Search for the cell housing the specified text and yield its (X, Y) center coordinate. 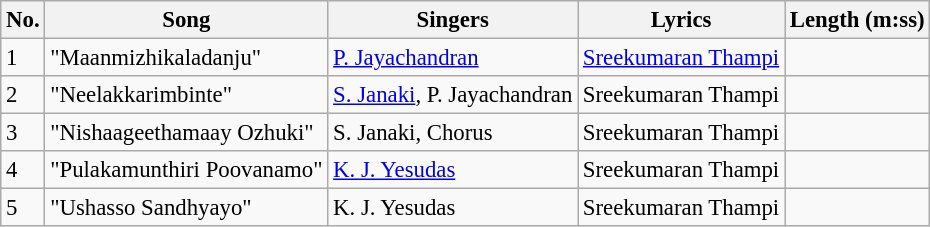
"Neelakkarimbinte" (186, 95)
P. Jayachandran (453, 58)
5 (23, 208)
"Nishaageethamaay Ozhuki" (186, 133)
S. Janaki, P. Jayachandran (453, 95)
4 (23, 170)
"Ushasso Sandhyayo" (186, 208)
Lyrics (682, 20)
Song (186, 20)
No. (23, 20)
"Pulakamunthiri Poovanamo" (186, 170)
1 (23, 58)
Length (m:ss) (856, 20)
2 (23, 95)
S. Janaki, Chorus (453, 133)
3 (23, 133)
Singers (453, 20)
"Maanmizhikaladanju" (186, 58)
